Capture the cell that displays the provided text and extract its [x, y] central coordinate. 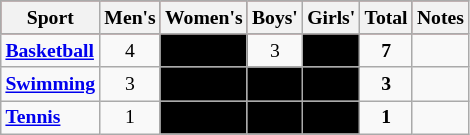
7 [386, 50]
Sport [50, 18]
| 0 [204, 118]
4 [130, 50]
Boys' [274, 18]
Girls' [332, 18]
Basketball [50, 50]
Swimming [50, 84]
Notes [440, 18]
Total [386, 18]
Men's [130, 18]
Tennis [50, 118]
Women's [204, 18]
